Search for the cell housing the specified text and yield its [x, y] center coordinate. 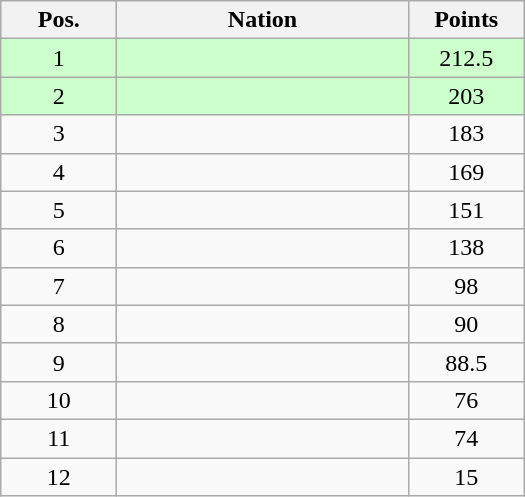
212.5 [466, 58]
88.5 [466, 362]
98 [466, 286]
4 [59, 172]
15 [466, 477]
Points [466, 20]
74 [466, 438]
138 [466, 248]
9 [59, 362]
11 [59, 438]
12 [59, 477]
7 [59, 286]
5 [59, 210]
3 [59, 134]
Pos. [59, 20]
183 [466, 134]
8 [59, 324]
90 [466, 324]
169 [466, 172]
203 [466, 96]
6 [59, 248]
10 [59, 400]
2 [59, 96]
1 [59, 58]
151 [466, 210]
76 [466, 400]
Nation [262, 20]
